Determine the [X, Y] coordinate at the center of the cell enclosing the given text.  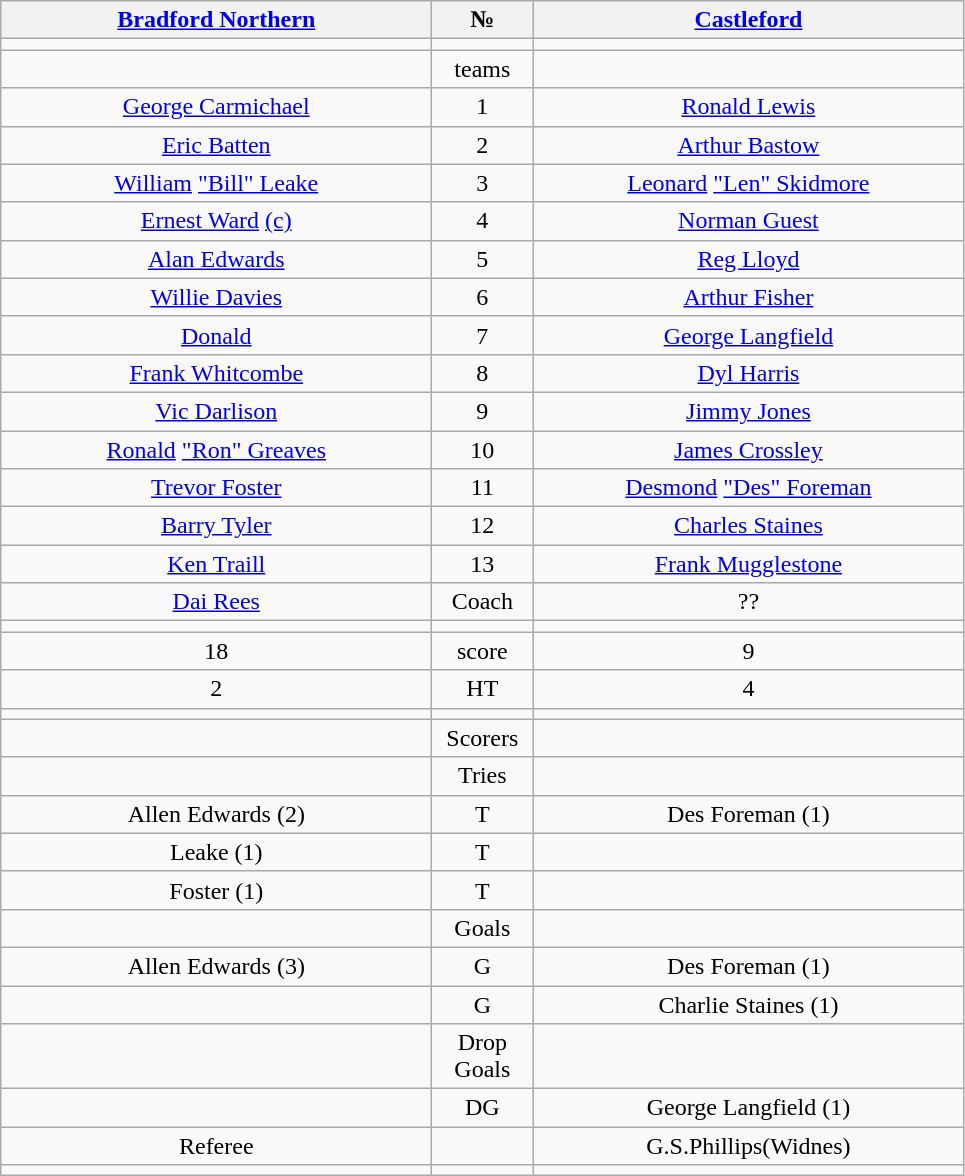
3 [482, 183]
18 [216, 651]
James Crossley [748, 449]
Tries [482, 776]
Donald [216, 335]
Referee [216, 1146]
Ronald Lewis [748, 107]
8 [482, 373]
Barry Tyler [216, 526]
William "Bill" Leake [216, 183]
Castleford [748, 20]
Ken Traill [216, 564]
Desmond "Des" Foreman [748, 488]
Coach [482, 602]
Eric Batten [216, 145]
6 [482, 297]
Trevor Foster [216, 488]
7 [482, 335]
Allen Edwards (3) [216, 966]
Leonard "Len" Skidmore [748, 183]
Ernest Ward (c) [216, 221]
Arthur Bastow [748, 145]
G.S.Phillips(Widnes) [748, 1146]
Reg Lloyd [748, 259]
Bradford Northern [216, 20]
Goals [482, 928]
Dai Rees [216, 602]
Vic Darlison [216, 411]
13 [482, 564]
score [482, 651]
Arthur Fisher [748, 297]
Alan Edwards [216, 259]
George Langfield [748, 335]
HT [482, 689]
Ronald "Ron" Greaves [216, 449]
Willie Davies [216, 297]
12 [482, 526]
Drop Goals [482, 1056]
Dyl Harris [748, 373]
Foster (1) [216, 890]
George Langfield (1) [748, 1108]
Leake (1) [216, 852]
George Carmichael [216, 107]
Norman Guest [748, 221]
Charles Staines [748, 526]
Jimmy Jones [748, 411]
Allen Edwards (2) [216, 814]
Frank Whitcombe [216, 373]
11 [482, 488]
5 [482, 259]
№ [482, 20]
10 [482, 449]
DG [482, 1108]
Charlie Staines (1) [748, 1005]
Frank Mugglestone [748, 564]
teams [482, 69]
1 [482, 107]
?? [748, 602]
Scorers [482, 738]
